Scan for the cell matching the given text and deliver its (x, y) coordinate at center. 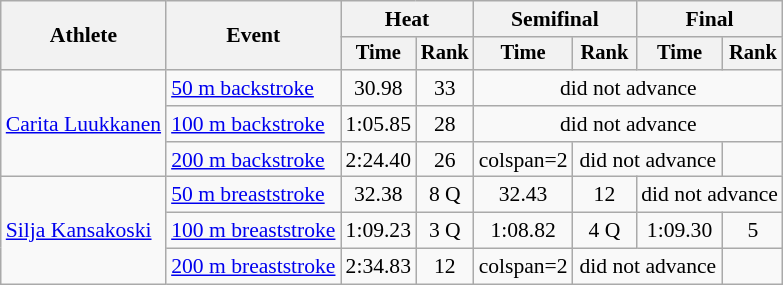
32.43 (524, 195)
32.38 (378, 195)
200 m breaststroke (253, 267)
Event (253, 36)
100 m breaststroke (253, 231)
2:24.40 (378, 160)
Athlete (84, 36)
Semifinal (556, 19)
100 m backstroke (253, 124)
2:34.83 (378, 267)
26 (445, 160)
33 (445, 88)
50 m breaststroke (253, 195)
Heat (408, 19)
30.98 (378, 88)
1:05.85 (378, 124)
50 m backstroke (253, 88)
Carita Luukkanen (84, 124)
1:08.82 (524, 231)
Silja Kansakoski (84, 230)
28 (445, 124)
4 Q (605, 231)
Final (710, 19)
1:09.30 (680, 231)
1:09.23 (378, 231)
3 Q (445, 231)
5 (753, 231)
8 Q (445, 195)
200 m backstroke (253, 160)
